Identify which cell holds the provided text, then report its [x, y] central coordinate. 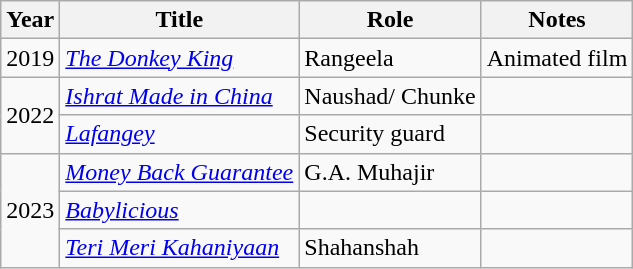
G.A. Muhajir [390, 172]
Lafangey [180, 134]
Security guard [390, 134]
Babylicious [180, 210]
Title [180, 20]
Teri Meri Kahaniyaan [180, 248]
Notes [557, 20]
2022 [30, 115]
Naushad/ Chunke [390, 96]
Year [30, 20]
Rangeela [390, 58]
Ishrat Made in China [180, 96]
Money Back Guarantee [180, 172]
Animated film [557, 58]
The Donkey King [180, 58]
2023 [30, 210]
Role [390, 20]
2019 [30, 58]
Shahanshah [390, 248]
